Capture the cell that displays the provided text and extract its [x, y] central coordinate. 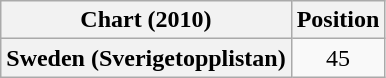
Chart (2010) [146, 20]
Sweden (Sverigetopplistan) [146, 58]
45 [338, 58]
Position [338, 20]
